For the text-containing cell, return its midpoint in [x, y] coordinate format. 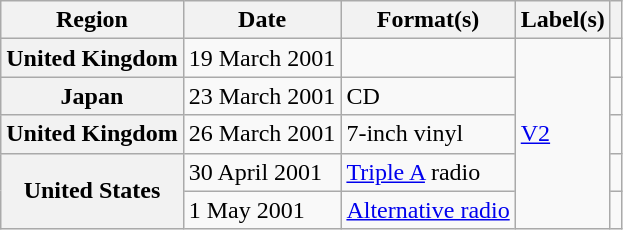
19 March 2001 [262, 58]
Japan [92, 96]
30 April 2001 [262, 172]
1 May 2001 [262, 210]
Date [262, 20]
23 March 2001 [262, 96]
Region [92, 20]
Format(s) [428, 20]
V2 [562, 134]
26 March 2001 [262, 134]
7-inch vinyl [428, 134]
Alternative radio [428, 210]
Label(s) [562, 20]
United States [92, 191]
Triple A radio [428, 172]
CD [428, 96]
